Detect which cell encompasses the target text, then output its (x, y) center coordinate. 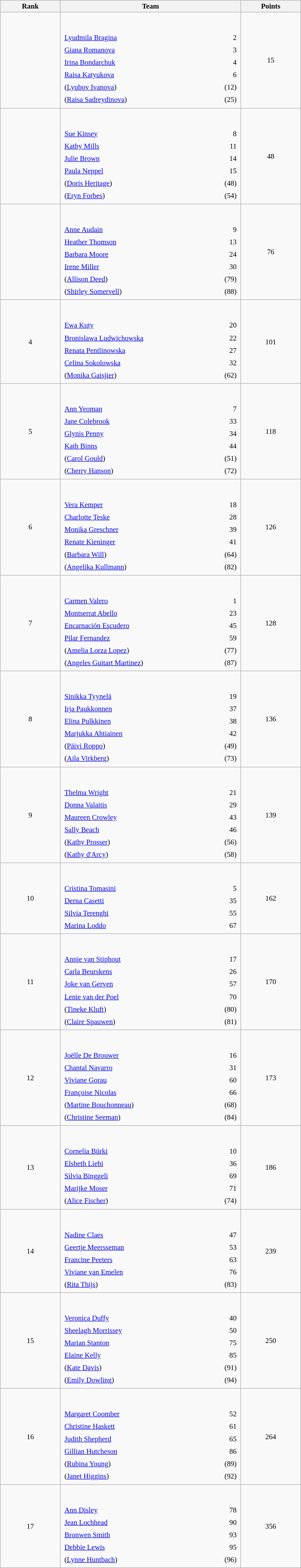
Julie Brown (130, 158)
(Amelia Lorza Lopez) (137, 650)
Geertje Meersseman (133, 1247)
(Kate Davis) (133, 1368)
Montserrat Abello (137, 613)
45 (225, 625)
Bronwen Smith (131, 1535)
Sheelagh Morrissey (133, 1331)
Ann Yeoman (130, 409)
93 (220, 1535)
Christine Haskett (132, 1426)
(Raisa Sadreydinova) (134, 100)
(82) (222, 567)
(Barbara Will) (134, 554)
30 (220, 267)
(25) (222, 100)
(Rubina Young) (132, 1464)
(62) (225, 375)
(Monika Gaisjier) (137, 375)
Renata Pentlinowska (137, 350)
24 (220, 254)
264 (271, 1436)
39 (222, 530)
Jean Lochhead (131, 1522)
(Lynne Huntbach) (131, 1559)
Elaine Kelly (133, 1355)
(Lyubov Ivanova) (134, 87)
Team (150, 6)
48 (271, 156)
(77) (225, 650)
Irina Bondarchuk (134, 63)
18 (222, 505)
(54) (218, 195)
57 (220, 984)
21 (220, 792)
85 (221, 1355)
52 (220, 1414)
69 (217, 1176)
(Janet Higgins) (132, 1476)
Marjukka Ahtiainen (133, 734)
128 (271, 623)
(Angelika Kullmann) (134, 567)
(79) (220, 279)
Derna Casetti (136, 901)
2 (222, 38)
139 (271, 815)
(64) (222, 554)
(Martine Bouchonneau) (135, 1105)
36 (217, 1164)
Sinikka Tyynelä (133, 697)
Gillian Hutcheson (132, 1451)
46 (220, 830)
33 (218, 421)
(Emily Dowling) (133, 1380)
38 (221, 721)
78 (220, 1510)
Sue Kinsey (130, 134)
(94) (221, 1380)
Vera Kemper (134, 505)
Thelma Wright 21 Donna Valaitis 29 Maureen Crowley 43 Sally Beach 46 (Kathy Prosser) (56) (Kathy d'Arcy) (58) (150, 815)
27 (225, 350)
Lyudmila Bragina (134, 38)
(Cherry Hanson) (130, 471)
Françoise Nicolas (135, 1093)
55 (224, 913)
(Allison Deed) (133, 279)
Charlotte Teske (134, 517)
Celina Sokolowska (137, 363)
(81) (220, 1022)
32 (225, 363)
(58) (220, 854)
Anne Audain (133, 229)
Lyudmila Bragina 2 Giana Romanova 3 Irina Bondarchuk 4 Raisa Katyukova 6 (Lyubov Ivanova) (12) (Raisa Sadreydinova) (25) (150, 60)
66 (223, 1093)
41 (222, 542)
(Alice Fischer) (129, 1201)
Ann Disley 78 Jean Lochhead 90 Bronwen Smith 93 Debbie Lewis 95 (Lynne Huntbach) (96) (150, 1526)
(56) (220, 842)
Anne Audain 9 Heather Thomson 13 Barbara Moore 24 Irene Miller 30 (Allison Deed) (79) (Shirley Somervell) (88) (150, 252)
Cristina Tomasini (136, 888)
Renate Kieninger (134, 542)
Nadine Claes 47 Geertje Meersseman 53 Francine Peeters 63 Viviane van Emelen 76 (Rita Thijs) (83) (150, 1251)
(Carol Gould) (130, 459)
Sally Beach (131, 830)
Joëlle De Brouwer (135, 1055)
(92) (220, 1476)
12 (30, 1078)
Donna Valaitis (131, 805)
Encarnación Escudero (137, 625)
(48) (218, 183)
Debbie Lewis (131, 1547)
Veronica Duffy 40 Sheelagh Morrissey 50 Marian Stanton 75 Elaine Kelly 85 (Kate Davis) (91) (Emily Dowling) (94) (150, 1340)
31 (223, 1068)
Glynis Penny (130, 434)
Ewa Kuty (137, 325)
Barbara Moore (133, 254)
53 (221, 1247)
61 (220, 1426)
101 (271, 341)
Marijke Moser (129, 1188)
Ewa Kuty 20 Bronislawa Ludwichowska 22 Renata Pentlinowska 27 Celina Sokolowska 32 (Monika Gaisjier) (62) (150, 341)
Rank (30, 6)
37 (221, 709)
(68) (223, 1105)
86 (220, 1451)
42 (221, 734)
Bronislawa Ludwichowska (137, 338)
(Claire Spauwen) (132, 1022)
Annie van Stiphout (132, 959)
70 (220, 996)
67 (224, 925)
(51) (218, 459)
(83) (221, 1284)
40 (221, 1318)
Chantal Navarro (135, 1068)
Cornelia Bürki (129, 1151)
Points (271, 6)
Viviane Gorau (135, 1080)
Joëlle De Brouwer 16 Chantal Navarro 31 Viviane Gorau 60 Françoise Nicolas 66 (Martine Bouchonneau) (68) (Christine Seeman) (84) (150, 1078)
186 (271, 1167)
50 (221, 1331)
Raisa Katyukova (134, 75)
Silvia Terenghi (136, 913)
Cornelia Bürki 10 Elsbeth Liebi 36 Silvia Binggeli 69 Marijke Moser 71 (Alice Fischer) (74) (150, 1167)
(Shirley Somervell) (133, 292)
Sue Kinsey 8 Kathy Mills 11 Julie Brown 14 Paula Neppel 15 (Doris Heritage) (48) (Eryn Forbes) (54) (150, 156)
3 (222, 50)
Sinikka Tyynelä 19 Irja Paukkonnen 37 Elina Pulkkinen 38 Marjukka Ahtiainen 42 (Päivi Roppo) (49) (Aila Virkberg) (73) (150, 719)
(89) (220, 1464)
(73) (221, 758)
47 (221, 1234)
Kath Binns (130, 446)
59 (225, 638)
239 (271, 1251)
Heather Thomson (133, 242)
Judith Shepherd (132, 1439)
Pilar Fernandez (137, 638)
Ann Yeoman 7 Jane Colebrook 33 Glynis Penny 34 Kath Binns 44 (Carol Gould) (51) (Cherry Hanson) (72) (150, 431)
Nadine Claes (133, 1234)
Carmen Valero 1 Montserrat Abello 23 Encarnación Escudero 45 Pilar Fernandez 59 (Amelia Lorza Lopez) (77) (Angeles Guitart Martinez) (87) (150, 623)
Cristina Tomasini 5 Derna Casetti 35 Silvia Terenghi 55 Marina Loddo 67 (150, 898)
44 (218, 446)
65 (220, 1439)
22 (225, 338)
Veronica Duffy (133, 1318)
23 (225, 613)
(87) (225, 663)
Margaret Coomber 52 Christine Haskett 61 Judith Shepherd 65 Gillian Hutcheson 86 (Rubina Young) (89) (Janet Higgins) (92) (150, 1436)
Joke van Gerven (132, 984)
34 (218, 434)
Lenie van der Poel (132, 996)
Annie van Stiphout 17 Carla Beurskens 26 Joke van Gerven 57 Lenie van der Poel 70 (Tineke Kluft) (80) (Claire Spauwen) (81) (150, 982)
Kathy Mills (130, 146)
43 (220, 817)
(Kathy Prosser) (131, 842)
(84) (223, 1117)
250 (271, 1340)
170 (271, 982)
(12) (222, 87)
Carla Beurskens (132, 972)
136 (271, 719)
35 (224, 901)
(Aila Virkberg) (133, 758)
Silvia Binggeli (129, 1176)
Giana Romanova (134, 50)
Ann Disley (131, 1510)
(91) (221, 1368)
Elsbeth Liebi (129, 1164)
95 (220, 1547)
(Tineke Kluft) (132, 1009)
20 (225, 325)
(80) (220, 1009)
Jane Colebrook (130, 421)
29 (220, 805)
(Rita Thijs) (133, 1284)
(Kathy d'Arcy) (131, 854)
Irja Paukkonnen (133, 709)
126 (271, 527)
(72) (218, 471)
63 (221, 1260)
26 (220, 972)
(88) (220, 292)
118 (271, 431)
Marina Loddo (136, 925)
Maureen Crowley (131, 817)
(Päivi Roppo) (133, 746)
(96) (220, 1559)
Irene Miller (133, 267)
(Christine Seeman) (135, 1117)
Margaret Coomber (132, 1414)
60 (223, 1080)
(Eryn Forbes) (130, 195)
Thelma Wright (131, 792)
Viviane van Emelen (133, 1272)
162 (271, 898)
90 (220, 1522)
71 (217, 1188)
(74) (217, 1201)
356 (271, 1526)
Vera Kemper 18 Charlotte Teske 28 Monika Greschner 39 Renate Kieninger 41 (Barbara Will) (64) (Angelika Kullmann) (82) (150, 527)
28 (222, 517)
(49) (221, 746)
Monika Greschner (134, 530)
19 (221, 697)
(Angeles Guitart Martinez) (137, 663)
(Doris Heritage) (130, 183)
Francine Peeters (133, 1260)
Marian Stanton (133, 1343)
Carmen Valero (137, 601)
1 (225, 601)
Elina Pulkkinen (133, 721)
75 (221, 1343)
173 (271, 1078)
Paula Neppel (130, 171)
